Determine the (x, y) coordinate at the center of the cell enclosing the given text.  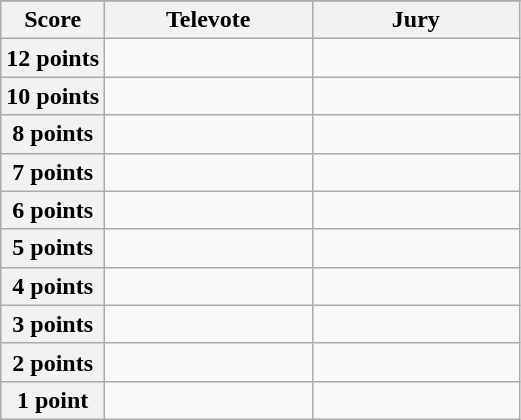
Score (53, 20)
1 point (53, 400)
7 points (53, 172)
12 points (53, 58)
5 points (53, 248)
8 points (53, 134)
10 points (53, 96)
Jury (416, 20)
Televote (209, 20)
6 points (53, 210)
3 points (53, 324)
4 points (53, 286)
2 points (53, 362)
